For the text-containing cell, return its midpoint in (x, y) coordinate format. 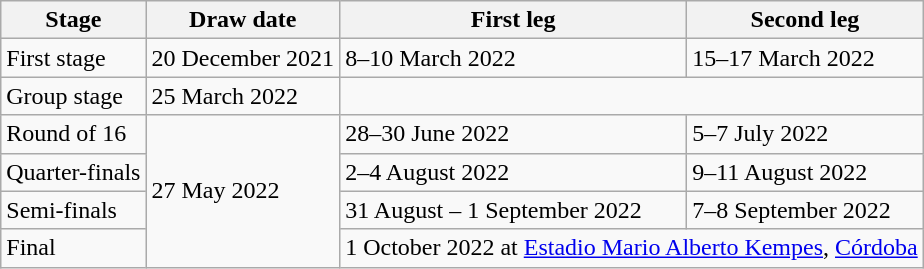
1 October 2022 at Estadio Mario Alberto Kempes, Córdoba (632, 248)
27 May 2022 (243, 191)
Round of 16 (74, 134)
First leg (514, 20)
31 August – 1 September 2022 (514, 210)
Semi-finals (74, 210)
8–10 March 2022 (514, 58)
Quarter-finals (74, 172)
First stage (74, 58)
Group stage (74, 96)
7–8 September 2022 (806, 210)
Final (74, 248)
20 December 2021 (243, 58)
Draw date (243, 20)
Stage (74, 20)
25 March 2022 (243, 96)
15–17 March 2022 (806, 58)
9–11 August 2022 (806, 172)
2–4 August 2022 (514, 172)
Second leg (806, 20)
5–7 July 2022 (806, 134)
28–30 June 2022 (514, 134)
